Output the [X, Y] coordinate of the center of the cell containing the given text.  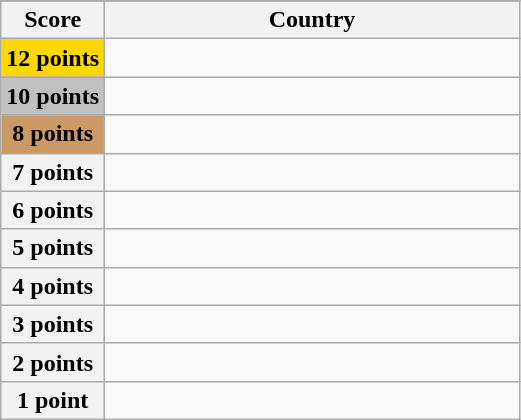
Country [312, 20]
6 points [53, 210]
10 points [53, 96]
Score [53, 20]
1 point [53, 400]
2 points [53, 362]
7 points [53, 172]
12 points [53, 58]
5 points [53, 248]
4 points [53, 286]
8 points [53, 134]
3 points [53, 324]
